Determine the [X, Y] coordinate at the center of the cell enclosing the given text.  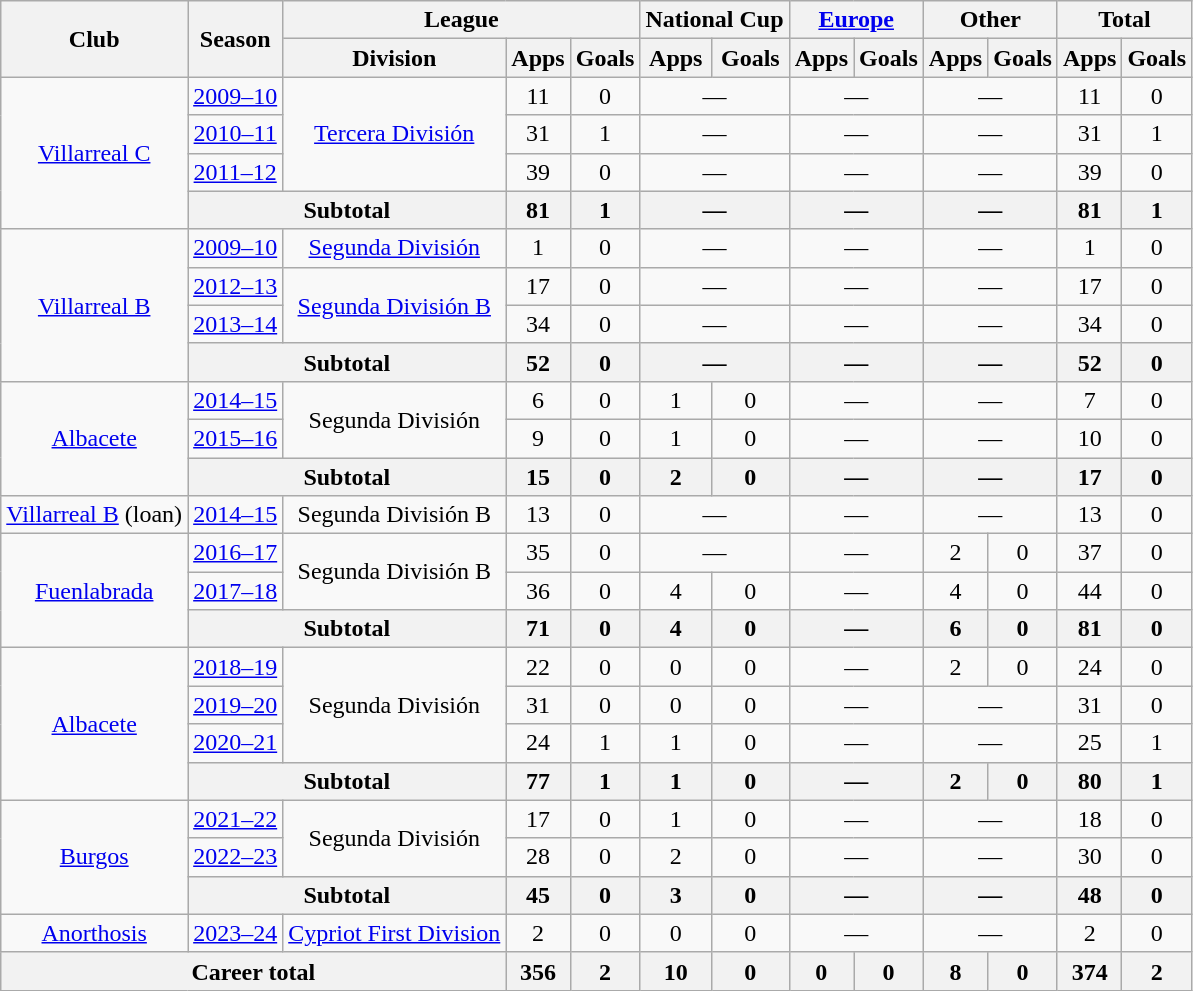
3 [676, 895]
8 [955, 971]
48 [1089, 895]
2022–23 [236, 857]
7 [1089, 400]
Villarreal C [94, 153]
League [462, 20]
2011–12 [236, 172]
44 [1089, 591]
15 [538, 477]
22 [538, 667]
2018–19 [236, 667]
Burgos [94, 857]
Villarreal B [94, 305]
Tercera División [394, 134]
Division [394, 58]
2015–16 [236, 438]
Club [94, 39]
2023–24 [236, 933]
71 [538, 629]
2010–11 [236, 134]
Villarreal B (loan) [94, 515]
2020–21 [236, 743]
2017–18 [236, 591]
Total [1124, 20]
2019–20 [236, 705]
18 [1089, 819]
374 [1089, 971]
77 [538, 781]
Fuenlabrada [94, 591]
25 [1089, 743]
2016–17 [236, 553]
Anorthosis [94, 933]
9 [538, 438]
35 [538, 553]
2013–14 [236, 324]
30 [1089, 857]
2021–22 [236, 819]
80 [1089, 781]
Career total [254, 971]
37 [1089, 553]
Cypriot First Division [394, 933]
2012–13 [236, 286]
Europe [856, 20]
Season [236, 39]
356 [538, 971]
28 [538, 857]
45 [538, 895]
Other [990, 20]
National Cup [714, 20]
36 [538, 591]
